Detect which cell encompasses the target text, then output its [X, Y] center coordinate. 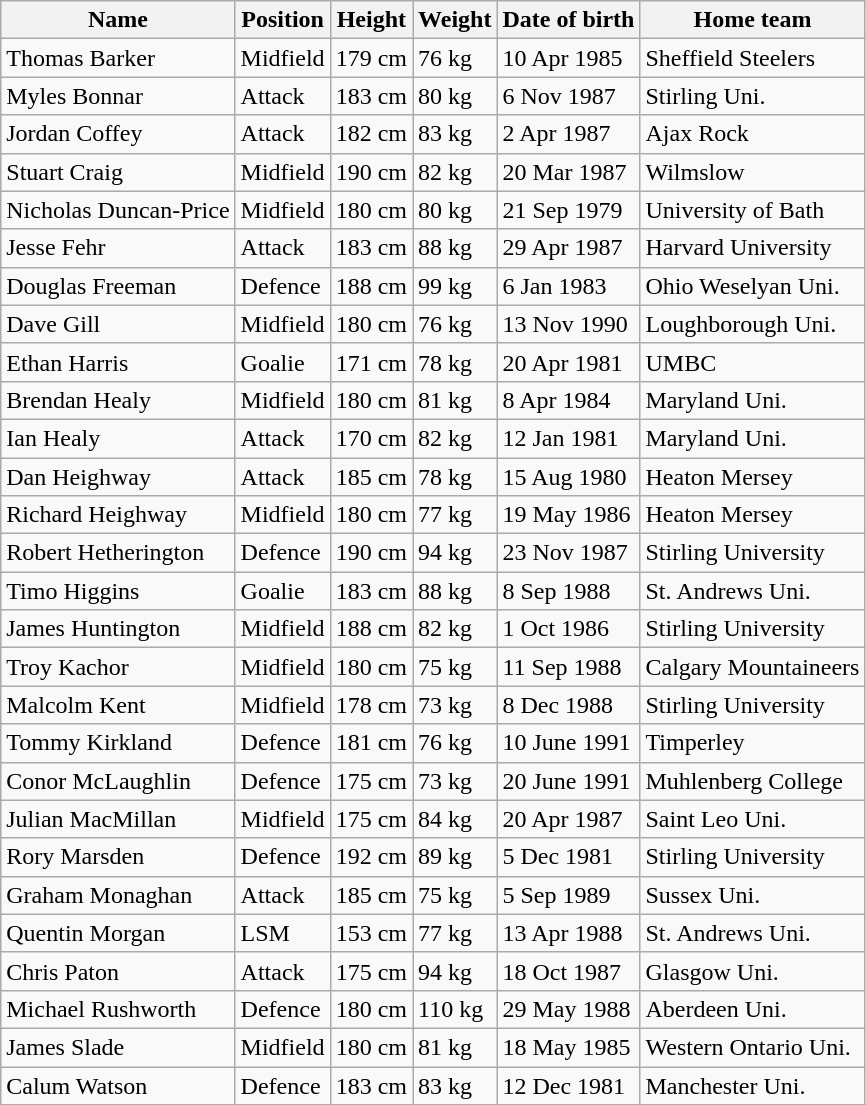
Quentin Morgan [118, 933]
179 cm [371, 58]
10 June 1991 [568, 743]
Rory Marsden [118, 857]
18 Oct 1987 [568, 971]
Harvard University [752, 248]
Troy Kachor [118, 667]
182 cm [371, 134]
Malcolm Kent [118, 705]
20 Apr 1987 [568, 819]
5 Sep 1989 [568, 895]
20 Mar 1987 [568, 172]
12 Jan 1981 [568, 438]
Height [371, 20]
29 Apr 1987 [568, 248]
181 cm [371, 743]
10 Apr 1985 [568, 58]
Muhlenberg College [752, 781]
Ian Healy [118, 438]
20 Apr 1981 [568, 362]
Chris Paton [118, 971]
23 Nov 1987 [568, 553]
Aberdeen Uni. [752, 1009]
Wilmslow [752, 172]
15 Aug 1980 [568, 477]
Julian MacMillan [118, 819]
Nicholas Duncan-Price [118, 210]
Dan Heighway [118, 477]
Conor McLaughlin [118, 781]
Date of birth [568, 20]
Home team [752, 20]
Name [118, 20]
20 June 1991 [568, 781]
Weight [455, 20]
Myles Bonnar [118, 96]
Jordan Coffey [118, 134]
2 Apr 1987 [568, 134]
171 cm [371, 362]
Thomas Barker [118, 58]
LSM [282, 933]
Ethan Harris [118, 362]
Dave Gill [118, 324]
Tommy Kirkland [118, 743]
8 Sep 1988 [568, 591]
Ohio Weselyan Uni. [752, 286]
Richard Heighway [118, 515]
Loughborough Uni. [752, 324]
Ajax Rock [752, 134]
84 kg [455, 819]
178 cm [371, 705]
8 Apr 1984 [568, 400]
UMBC [752, 362]
192 cm [371, 857]
Sussex Uni. [752, 895]
13 Apr 1988 [568, 933]
89 kg [455, 857]
6 Jan 1983 [568, 286]
Saint Leo Uni. [752, 819]
Graham Monaghan [118, 895]
5 Dec 1981 [568, 857]
Douglas Freeman [118, 286]
6 Nov 1987 [568, 96]
James Slade [118, 1047]
Timo Higgins [118, 591]
Michael Rushworth [118, 1009]
Timperley [752, 743]
James Huntington [118, 629]
Robert Hetherington [118, 553]
Brendan Healy [118, 400]
Glasgow Uni. [752, 971]
13 Nov 1990 [568, 324]
Calum Watson [118, 1085]
29 May 1988 [568, 1009]
11 Sep 1988 [568, 667]
Sheffield Steelers [752, 58]
Western Ontario Uni. [752, 1047]
110 kg [455, 1009]
21 Sep 1979 [568, 210]
18 May 1985 [568, 1047]
Manchester Uni. [752, 1085]
Position [282, 20]
Stuart Craig [118, 172]
Stirling Uni. [752, 96]
Calgary Mountaineers [752, 667]
8 Dec 1988 [568, 705]
1 Oct 1986 [568, 629]
University of Bath [752, 210]
170 cm [371, 438]
Jesse Fehr [118, 248]
153 cm [371, 933]
12 Dec 1981 [568, 1085]
99 kg [455, 286]
19 May 1986 [568, 515]
